Identify which cell holds the provided text, then report its [X, Y] central coordinate. 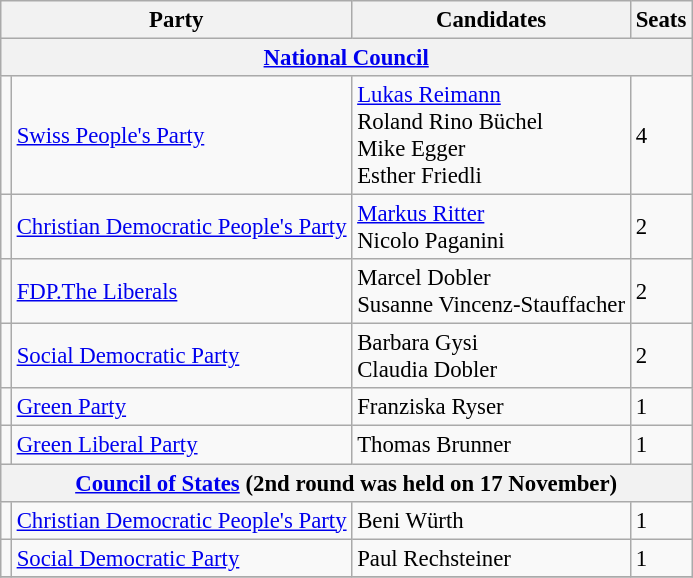
Marcel DoblerSusanne Vincenz-Stauffacher [492, 292]
Green Party [182, 407]
Lukas ReimannRoland Rino BüchelMike EggerEsther Friedli [492, 136]
Seats [660, 20]
Franziska Ryser [492, 407]
Paul Rechsteiner [492, 558]
FDP.The Liberals [182, 292]
Council of States (2nd round was held on 17 November) [346, 483]
4 [660, 136]
Thomas Brunner [492, 445]
Beni Würth [492, 520]
Green Liberal Party [182, 445]
National Council [346, 58]
Candidates [492, 20]
Party [176, 20]
Barbara GysiClaudia Dobler [492, 356]
Swiss People's Party [182, 136]
Markus RitterNicolo Paganini [492, 228]
